For the text-containing cell, return its midpoint in (x, y) coordinate format. 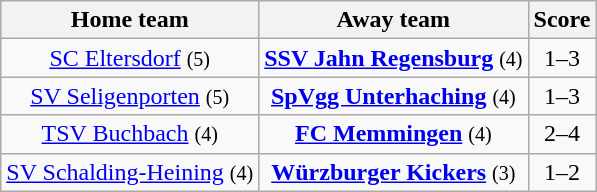
SV Seligenporten (5) (130, 96)
FC Memmingen (4) (394, 134)
1–2 (562, 172)
Score (562, 20)
SC Eltersdorf (5) (130, 58)
TSV Buchbach (4) (130, 134)
SpVgg Unterhaching (4) (394, 96)
Würzburger Kickers (3) (394, 172)
SV Schalding-Heining (4) (130, 172)
SSV Jahn Regensburg (4) (394, 58)
Home team (130, 20)
Away team (394, 20)
2–4 (562, 134)
